For the text-containing cell, return its midpoint in [X, Y] coordinate format. 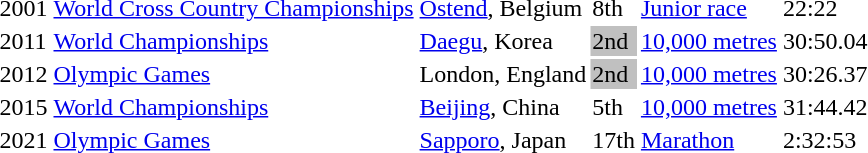
5th [614, 107]
London, England [503, 74]
Olympic Games [234, 74]
Beijing, China [503, 107]
Daegu, Korea [503, 41]
